Capture the cell that displays the provided text and extract its [x, y] central coordinate. 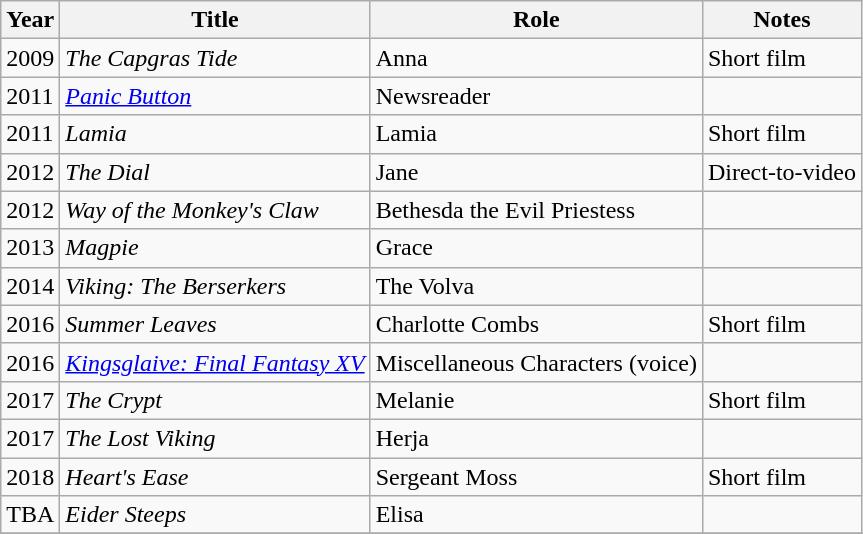
Bethesda the Evil Priestess [536, 210]
Eider Steeps [215, 515]
Direct-to-video [782, 172]
Miscellaneous Characters (voice) [536, 362]
The Capgras Tide [215, 58]
The Crypt [215, 400]
Year [30, 20]
2014 [30, 286]
Grace [536, 248]
Heart's Ease [215, 477]
The Volva [536, 286]
Herja [536, 438]
Magpie [215, 248]
Way of the Monkey's Claw [215, 210]
Kingsglaive: Final Fantasy XV [215, 362]
Panic Button [215, 96]
Title [215, 20]
2013 [30, 248]
Sergeant Moss [536, 477]
Melanie [536, 400]
Viking: The Berserkers [215, 286]
Charlotte Combs [536, 324]
2018 [30, 477]
2009 [30, 58]
Newsreader [536, 96]
Elisa [536, 515]
The Lost Viking [215, 438]
Jane [536, 172]
Summer Leaves [215, 324]
Role [536, 20]
The Dial [215, 172]
TBA [30, 515]
Anna [536, 58]
Notes [782, 20]
